Identify which cell holds the provided text, then report its (x, y) central coordinate. 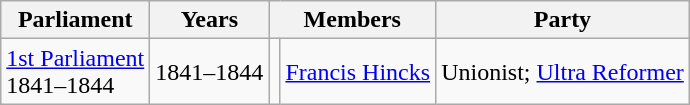
Parliament (76, 20)
Unionist; Ultra Reformer (563, 72)
Francis Hincks (358, 72)
Party (563, 20)
1st Parliament1841–1844 (76, 72)
1841–1844 (210, 72)
Members (352, 20)
Years (210, 20)
